Return the (X, Y) coordinate for the center point of the cell that contains the specified text.  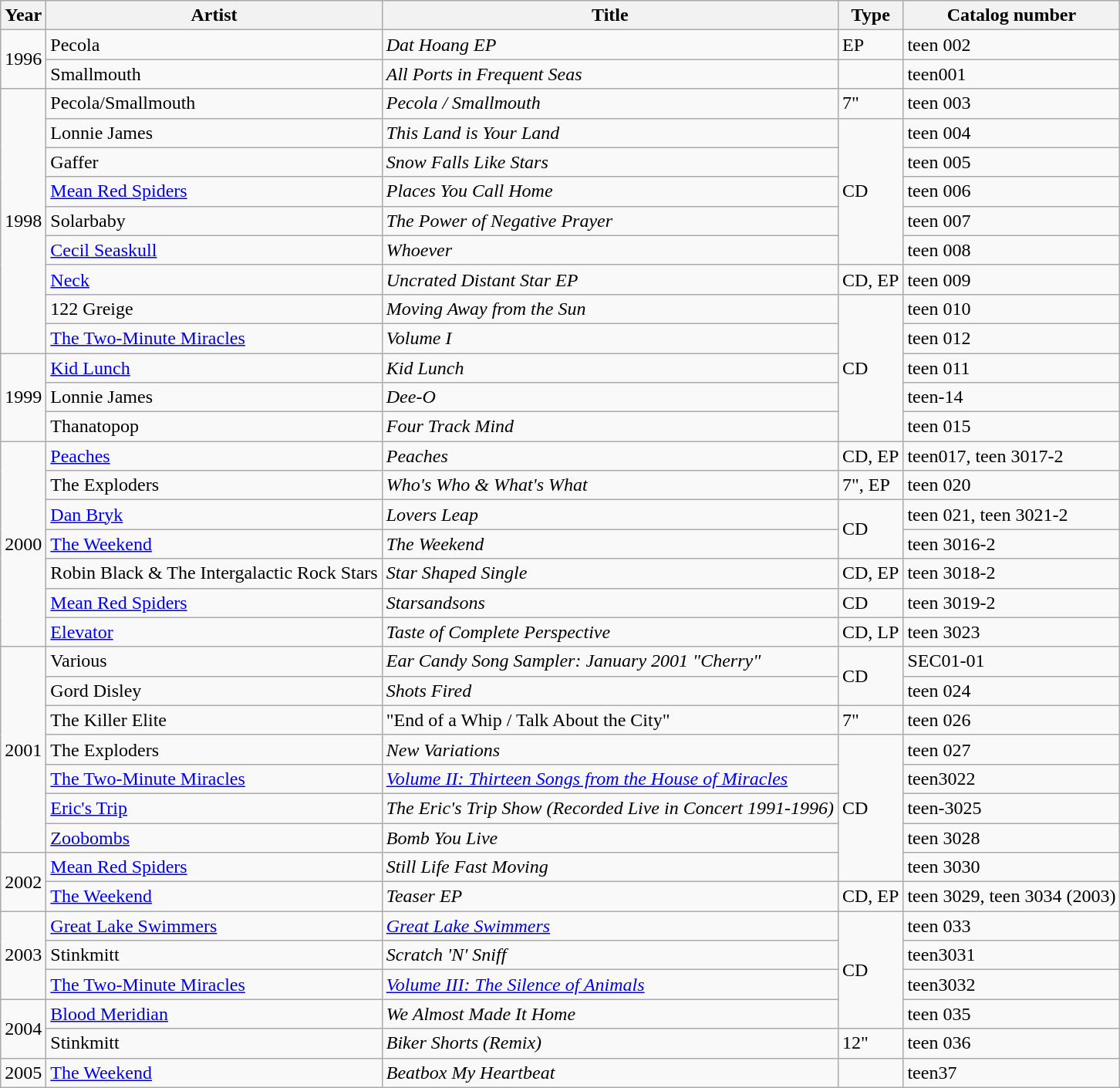
Volume I (609, 338)
Who's Who & What's What (609, 485)
Whoever (609, 250)
teen001 (1012, 74)
Solarbaby (214, 221)
teen 004 (1012, 133)
Neck (214, 279)
"End of a Whip / Talk About the City" (609, 720)
We Almost Made It Home (609, 1014)
2003 (23, 955)
Ear Candy Song Sampler: January 2001 "Cherry" (609, 661)
teen 006 (1012, 191)
1996 (23, 59)
teen 3019-2 (1012, 603)
Snow Falls Like Stars (609, 162)
teen 3028 (1012, 837)
teen 021, teen 3021-2 (1012, 515)
Robin Black & The Intergalactic Rock Stars (214, 573)
Dan Bryk (214, 515)
teen 3016-2 (1012, 544)
teen 3018-2 (1012, 573)
1998 (23, 221)
Four Track Mind (609, 427)
teen 3023 (1012, 632)
2001 (23, 749)
teen 035 (1012, 1014)
Bomb You Live (609, 837)
2000 (23, 544)
The Eric's Trip Show (Recorded Live in Concert 1991-1996) (609, 808)
teen3031 (1012, 955)
This Land is Your Land (609, 133)
The Killer Elite (214, 720)
teen 020 (1012, 485)
Dee-O (609, 397)
CD, LP (870, 632)
teen 012 (1012, 338)
Various (214, 661)
The Power of Negative Prayer (609, 221)
teen 005 (1012, 162)
teen3022 (1012, 779)
teen 009 (1012, 279)
Taste of Complete Perspective (609, 632)
Starsandsons (609, 603)
Smallmouth (214, 74)
teen 024 (1012, 691)
Eric's Trip (214, 808)
teen017, teen 3017-2 (1012, 456)
teen 026 (1012, 720)
Gaffer (214, 162)
2002 (23, 882)
Zoobombs (214, 837)
Still Life Fast Moving (609, 867)
Blood Meridian (214, 1014)
teen 002 (1012, 45)
teen 3029, teen 3034 (2003) (1012, 897)
2004 (23, 1029)
Teaser EP (609, 897)
Volume III: The Silence of Animals (609, 985)
EP (870, 45)
teen 027 (1012, 749)
Lovers Leap (609, 515)
teen 010 (1012, 309)
teen 3030 (1012, 867)
teen 033 (1012, 926)
All Ports in Frequent Seas (609, 74)
Thanatopop (214, 427)
Title (609, 15)
12" (870, 1043)
Scratch 'N' Sniff (609, 955)
teen 008 (1012, 250)
Pecola (214, 45)
teen-3025 (1012, 808)
teen 015 (1012, 427)
Type (870, 15)
Year (23, 15)
Shots Fired (609, 691)
Catalog number (1012, 15)
Pecola/Smallmouth (214, 103)
Star Shaped Single (609, 573)
SEC01-01 (1012, 661)
7", EP (870, 485)
122 Greige (214, 309)
Uncrated Distant Star EP (609, 279)
Artist (214, 15)
New Variations (609, 749)
Elevator (214, 632)
teen 007 (1012, 221)
2005 (23, 1073)
teen 036 (1012, 1043)
Volume II: Thirteen Songs from the House of Miracles (609, 779)
teen3032 (1012, 985)
Places You Call Home (609, 191)
Gord Disley (214, 691)
Biker Shorts (Remix) (609, 1043)
Dat Hoang EP (609, 45)
Beatbox My Heartbeat (609, 1073)
teen37 (1012, 1073)
teen 011 (1012, 368)
teen 003 (1012, 103)
1999 (23, 397)
Pecola / Smallmouth (609, 103)
Moving Away from the Sun (609, 309)
Cecil Seaskull (214, 250)
teen-14 (1012, 397)
